For the text-containing cell, return its midpoint in (x, y) coordinate format. 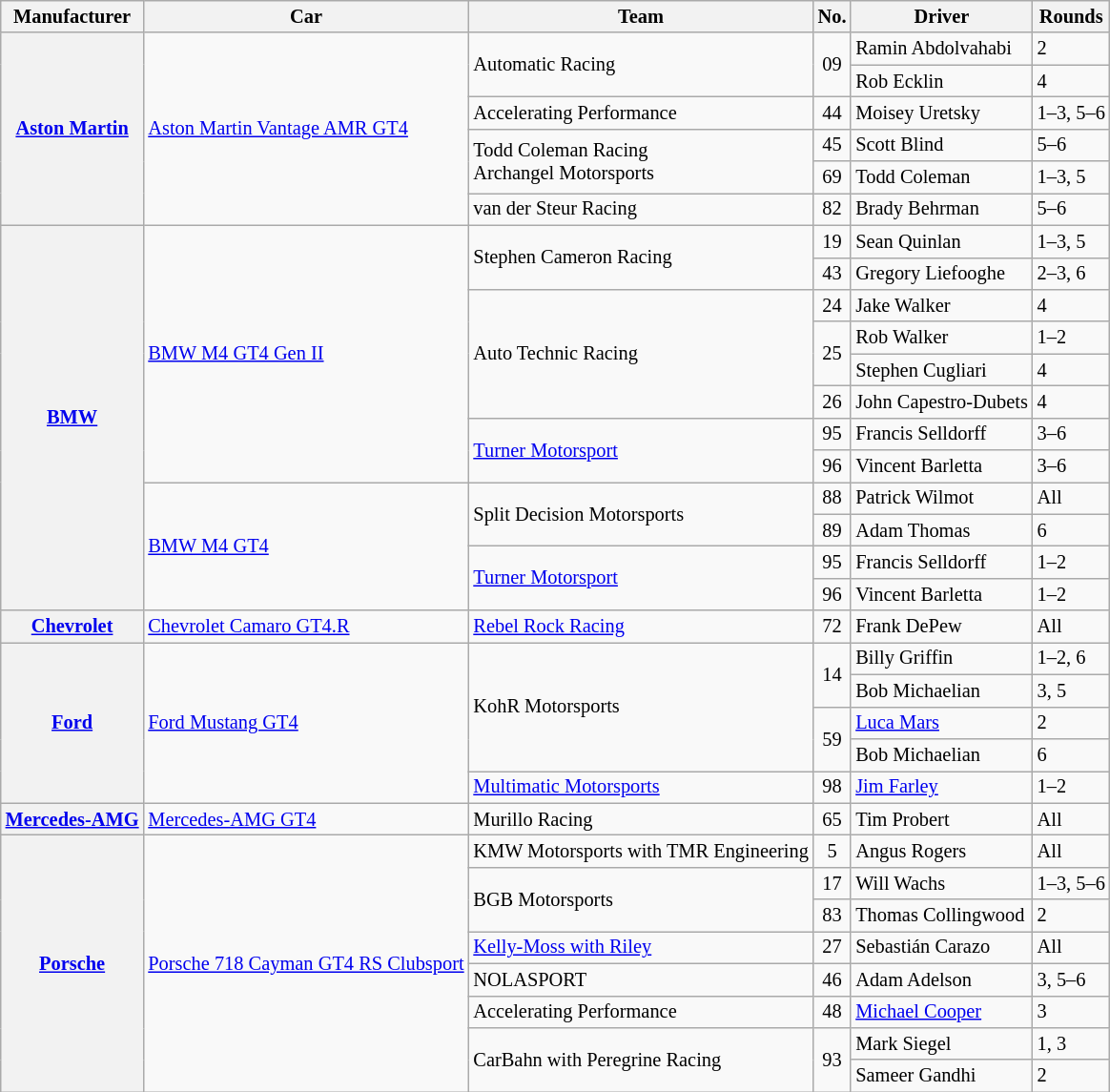
Sean Quinlan (941, 241)
Angus Rogers (941, 851)
44 (832, 113)
45 (832, 145)
2–3, 6 (1072, 274)
Thomas Collingwood (941, 916)
93 (832, 1059)
89 (832, 530)
Porsche (72, 963)
Billy Griffin (941, 658)
Chevrolet Camaro GT4.R (305, 627)
46 (832, 979)
CarBahn with Peregrine Racing (641, 1059)
Mercedes-AMG (72, 819)
Michael Cooper (941, 1012)
Will Wachs (941, 883)
Ford (72, 722)
69 (832, 177)
Jake Walker (941, 305)
27 (832, 947)
Todd Coleman Racing Archangel Motorsports (641, 160)
Manufacturer (72, 16)
NOLASPORT (641, 979)
Scott Blind (941, 145)
Rob Walker (941, 338)
Mark Siegel (941, 1043)
Porsche 718 Cayman GT4 RS Clubsport (305, 963)
John Capestro-Dubets (941, 402)
09 (832, 65)
Split Decision Motorsports (641, 513)
Frank DePew (941, 627)
Ford Mustang GT4 (305, 722)
Adam Thomas (941, 530)
BMW M4 GT4 (305, 546)
3, 5 (1072, 690)
Adam Adelson (941, 979)
KohR Motorsports (641, 706)
65 (832, 819)
Moisey Uretsky (941, 113)
Multimatic Motorsports (641, 787)
24 (832, 305)
Chevrolet (72, 627)
Stephen Cameron Racing (641, 258)
Ramin Abdolvahabi (941, 49)
72 (832, 627)
Rob Ecklin (941, 81)
Gregory Liefooghe (941, 274)
BGB Motorsports (641, 898)
Todd Coleman (941, 177)
Patrick Wilmot (941, 498)
3 (1072, 1012)
88 (832, 498)
No. (832, 16)
BMW M4 GT4 Gen II (305, 353)
98 (832, 787)
83 (832, 916)
Aston Martin Vantage AMR GT4 (305, 129)
59 (832, 738)
Rebel Rock Racing (641, 627)
Driver (941, 16)
1–2, 6 (1072, 658)
48 (832, 1012)
25 (832, 353)
19 (832, 241)
Team (641, 16)
17 (832, 883)
Brady Behrman (941, 209)
Tim Probert (941, 819)
3, 5–6 (1072, 979)
Car (305, 16)
Automatic Racing (641, 65)
Mercedes-AMG GT4 (305, 819)
43 (832, 274)
Murillo Racing (641, 819)
KMW Motorsports with TMR Engineering (641, 851)
van der Steur Racing (641, 209)
Sebastián Carazo (941, 947)
Stephen Cugliari (941, 370)
Aston Martin (72, 129)
14 (832, 673)
Auto Technic Racing (641, 353)
Rounds (1072, 16)
1, 3 (1072, 1043)
5 (832, 851)
Sameer Gandhi (941, 1076)
Luca Mars (941, 723)
82 (832, 209)
26 (832, 402)
Jim Farley (941, 787)
Kelly-Moss with Riley (641, 947)
BMW (72, 418)
